Identify which cell holds the provided text, then report its (X, Y) central coordinate. 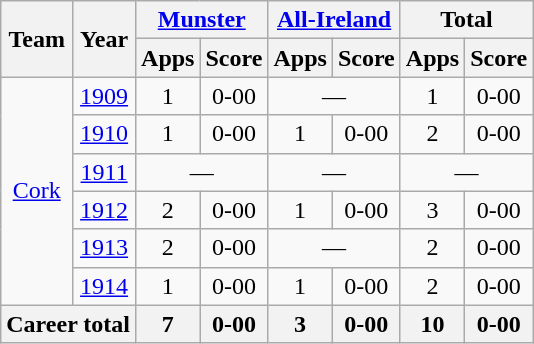
All-Ireland (334, 20)
1912 (104, 210)
7 (168, 324)
1911 (104, 172)
1914 (104, 286)
Career total (68, 324)
1909 (104, 96)
Year (104, 39)
Cork (37, 191)
Team (37, 39)
Munster (202, 20)
Total (466, 20)
10 (432, 324)
1910 (104, 134)
1913 (104, 248)
